Capture the cell that displays the provided text and extract its [x, y] central coordinate. 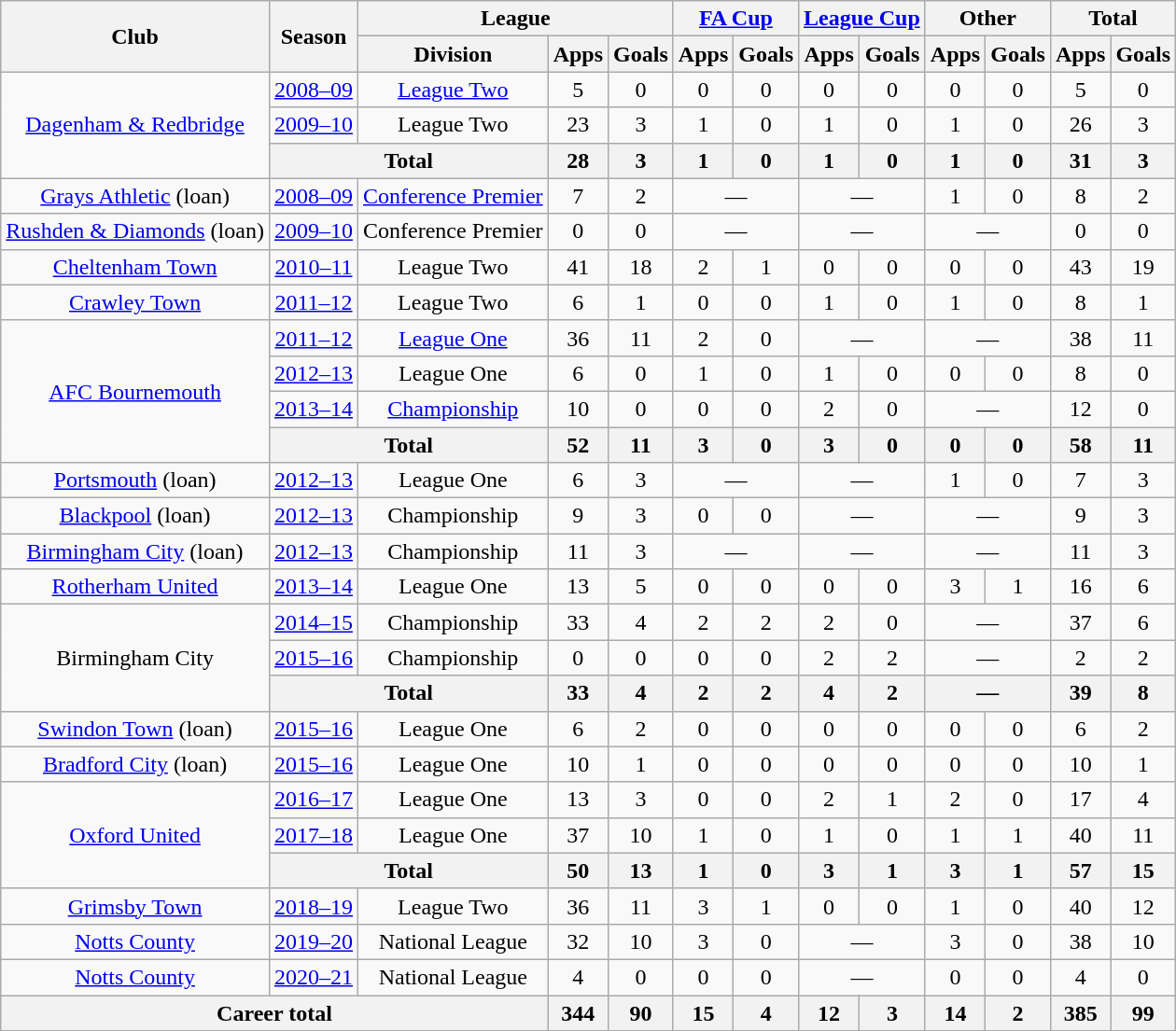
League Cup [862, 19]
2017–18 [314, 835]
32 [578, 941]
385 [1080, 1012]
Birmingham City [135, 658]
Other [987, 19]
52 [578, 445]
57 [1080, 871]
344 [578, 1012]
23 [578, 125]
58 [1080, 445]
17 [1080, 800]
FA Cup [735, 19]
31 [1080, 160]
2018–19 [314, 906]
19 [1143, 267]
50 [578, 871]
Rotherham United [135, 587]
League [516, 19]
Rushden & Diamonds (loan) [135, 231]
AFC Bournemouth [135, 391]
Season [314, 36]
Dagenham & Redbridge [135, 125]
Club [135, 36]
Division [454, 54]
Grays Athletic (loan) [135, 196]
18 [641, 267]
Oxford United [135, 835]
Portsmouth (loan) [135, 481]
41 [578, 267]
28 [578, 160]
90 [641, 1012]
43 [1080, 267]
Grimsby Town [135, 906]
14 [955, 1012]
Blackpool (loan) [135, 516]
2010–11 [314, 267]
39 [1080, 693]
Bradford City (loan) [135, 764]
2014–15 [314, 622]
16 [1080, 587]
2019–20 [314, 941]
Swindon Town (loan) [135, 729]
26 [1080, 125]
Birmingham City (loan) [135, 551]
Career total [274, 1012]
Cheltenham Town [135, 267]
Crawley Town [135, 302]
2020–21 [314, 977]
2016–17 [314, 800]
99 [1143, 1012]
